Return [x, y] of the center of cell containing provided text 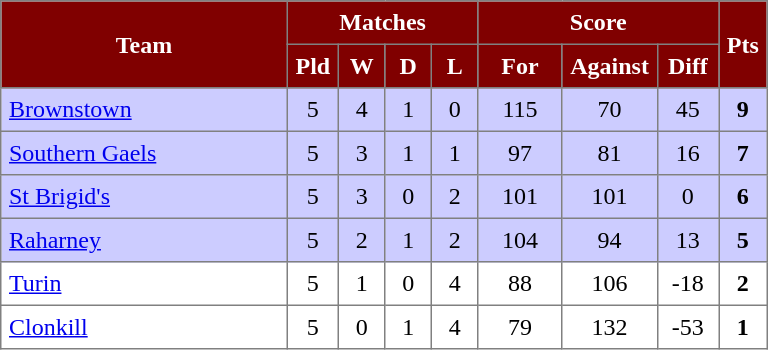
-18 [688, 284]
W [361, 66]
115 [520, 110]
104 [520, 240]
16 [688, 153]
Team [144, 44]
Diff [688, 66]
Brownstown [144, 110]
L [454, 66]
-53 [688, 327]
70 [610, 110]
79 [520, 327]
Clonkill [144, 327]
106 [610, 284]
7 [743, 153]
81 [610, 153]
Against [610, 66]
Southern Gaels [144, 153]
97 [520, 153]
D [408, 66]
Matches [382, 23]
For [520, 66]
Pld [312, 66]
13 [688, 240]
88 [520, 284]
45 [688, 110]
9 [743, 110]
Turin [144, 284]
132 [610, 327]
Pts [743, 44]
Raharney [144, 240]
6 [743, 197]
St Brigid's [144, 197]
94 [610, 240]
Score [598, 23]
